Locate the cell with the specified text and output its (x, y) center coordinate. 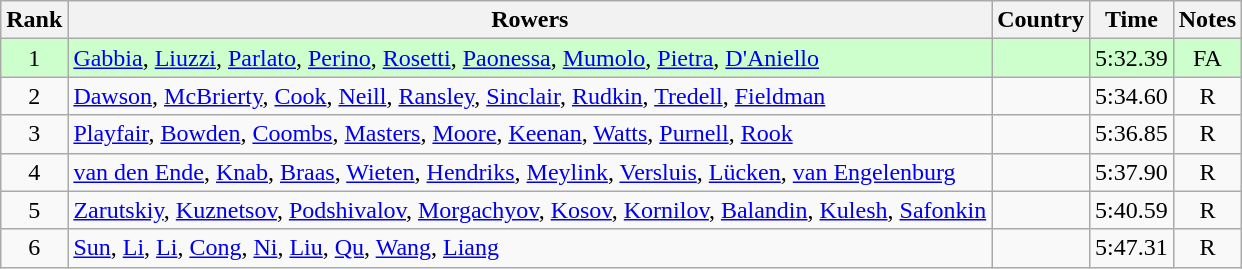
Playfair, Bowden, Coombs, Masters, Moore, Keenan, Watts, Purnell, Rook (530, 134)
Sun, Li, Li, Cong, Ni, Liu, Qu, Wang, Liang (530, 248)
5 (34, 210)
Rank (34, 20)
3 (34, 134)
1 (34, 58)
4 (34, 172)
FA (1207, 58)
Dawson, McBrierty, Cook, Neill, Ransley, Sinclair, Rudkin, Tredell, Fieldman (530, 96)
5:40.59 (1131, 210)
5:36.85 (1131, 134)
Zarutskiy, Kuznetsov, Podshivalov, Morgachyov, Kosov, Kornilov, Balandin, Kulesh, Safonkin (530, 210)
5:32.39 (1131, 58)
Notes (1207, 20)
5:47.31 (1131, 248)
2 (34, 96)
Gabbia, Liuzzi, Parlato, Perino, Rosetti, Paonessa, Mumolo, Pietra, D'Aniello (530, 58)
5:34.60 (1131, 96)
van den Ende, Knab, Braas, Wieten, Hendriks, Meylink, Versluis, Lücken, van Engelenburg (530, 172)
Time (1131, 20)
6 (34, 248)
Rowers (530, 20)
5:37.90 (1131, 172)
Country (1041, 20)
